Scan for the cell matching the given text and deliver its [x, y] coordinate at center. 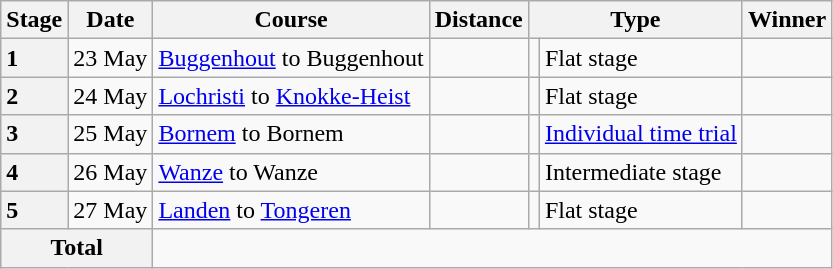
5 [34, 210]
Winner [786, 20]
23 May [110, 58]
Date [110, 20]
Buggenhout to Buggenhout [291, 58]
Lochristi to Knokke-Heist [291, 96]
Distance [478, 20]
26 May [110, 172]
4 [34, 172]
1 [34, 58]
Course [291, 20]
3 [34, 134]
Wanze to Wanze [291, 172]
Landen to Tongeren [291, 210]
24 May [110, 96]
27 May [110, 210]
2 [34, 96]
Individual time trial [640, 134]
Stage [34, 20]
25 May [110, 134]
Intermediate stage [640, 172]
Type [635, 20]
Bornem to Bornem [291, 134]
Total [77, 248]
